From the cell containing the given text, extract its center point as (x, y) coordinate. 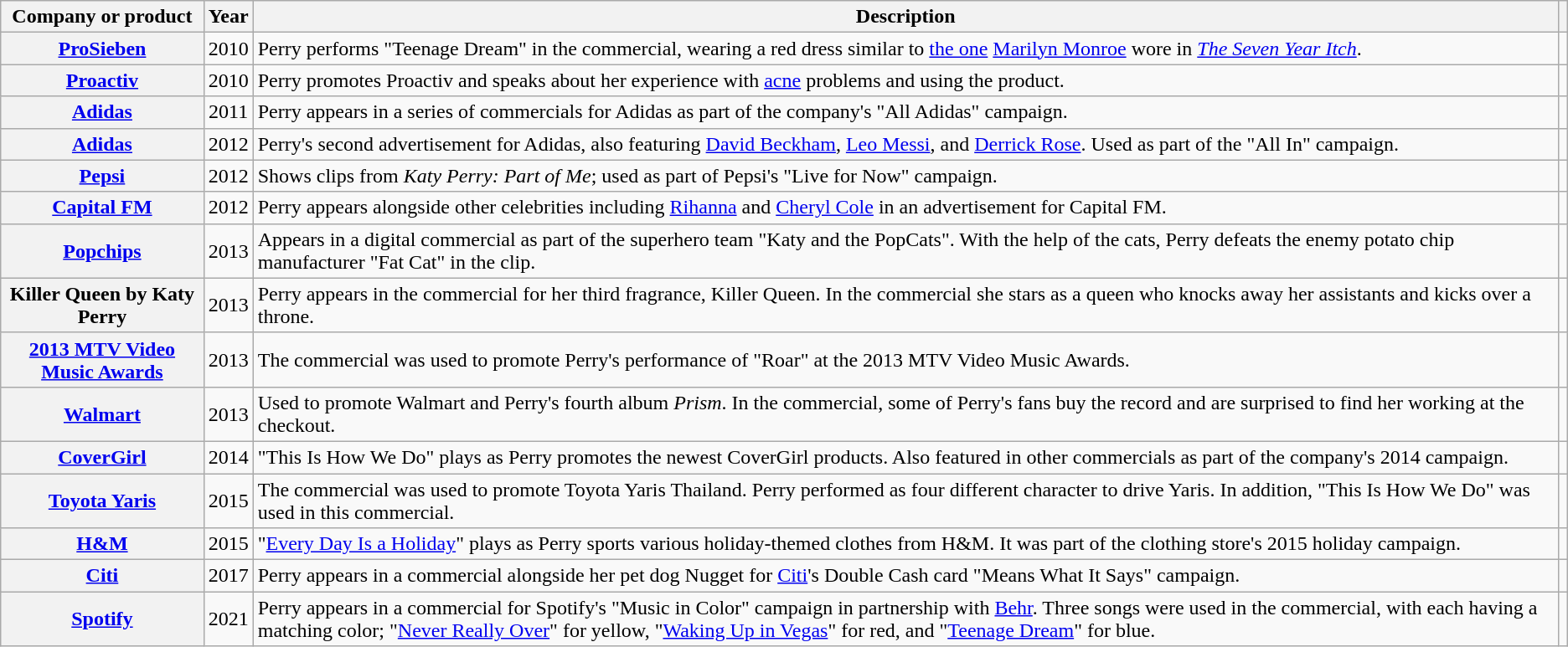
Perry promotes Proactiv and speaks about her experience with acne problems and using the product. (905, 80)
Citi (102, 576)
Description (905, 17)
Pepsi (102, 176)
2021 (228, 619)
ProSieben (102, 49)
Perry's second advertisement for Adidas, also featuring David Beckham, Leo Messi, and Derrick Rose. Used as part of the "All In" campaign. (905, 144)
Perry performs "Teenage Dream" in the commercial, wearing a red dress similar to the one Marilyn Monroe wore in The Seven Year Itch. (905, 49)
H&M (102, 544)
2017 (228, 576)
Popchips (102, 251)
2013 MTV Video Music Awards (102, 360)
Shows clips from Katy Perry: Part of Me; used as part of Pepsi's "Live for Now" campaign. (905, 176)
Killer Queen by Katy Perry (102, 305)
The commercial was used to promote Perry's performance of "Roar" at the 2013 MTV Video Music Awards. (905, 360)
Perry appears in a commercial alongside her pet dog Nugget for Citi's Double Cash card "Means What It Says" campaign. (905, 576)
Toyota Yaris (102, 501)
Perry appears in a series of commercials for Adidas as part of the company's "All Adidas" campaign. (905, 112)
Walmart (102, 413)
Proactiv (102, 80)
CoverGirl (102, 457)
"Every Day Is a Holiday" plays as Perry sports various holiday-themed clothes from H&M. It was part of the clothing store's 2015 holiday campaign. (905, 544)
Company or product (102, 17)
2011 (228, 112)
Capital FM (102, 208)
Perry appears alongside other celebrities including Rihanna and Cheryl Cole in an advertisement for Capital FM. (905, 208)
Year (228, 17)
"This Is How We Do" plays as Perry promotes the newest CoverGirl products. Also featured in other commercials as part of the company's 2014 campaign. (905, 457)
Spotify (102, 619)
2014 (228, 457)
